Detect which cell encompasses the target text, then output its [X, Y] center coordinate. 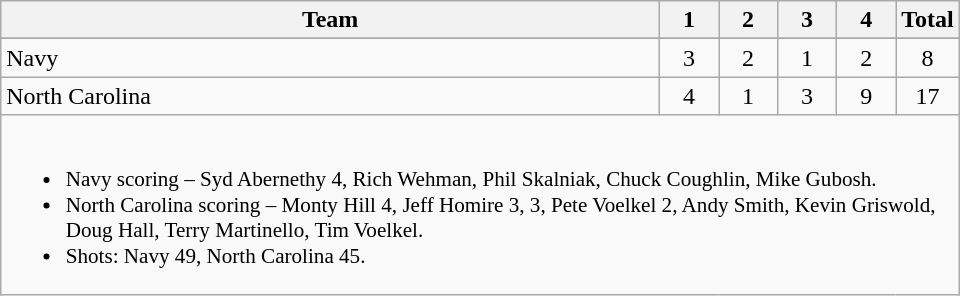
8 [928, 58]
North Carolina [330, 96]
9 [866, 96]
Team [330, 20]
Navy [330, 58]
Total [928, 20]
17 [928, 96]
